Determine the [X, Y] coordinate at the center of the cell enclosing the given text.  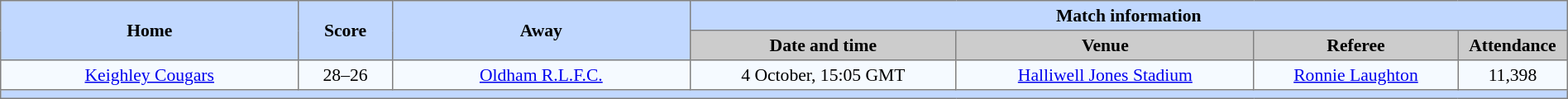
Match information [1128, 16]
Halliwell Jones Stadium [1105, 75]
Oldham R.L.F.C. [541, 75]
Date and time [823, 45]
Referee [1355, 45]
Ronnie Laughton [1355, 75]
Score [346, 31]
Keighley Cougars [150, 75]
Venue [1105, 45]
Home [150, 31]
11,398 [1513, 75]
4 October, 15:05 GMT [823, 75]
Attendance [1513, 45]
28–26 [346, 75]
Away [541, 31]
